Provide the (X, Y) coordinate of the cell's center where the given text is located.  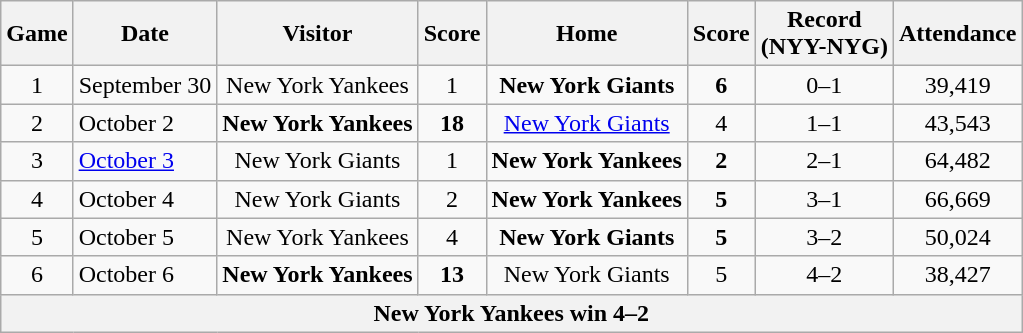
64,482 (957, 161)
50,024 (957, 237)
October 4 (145, 199)
New York Yankees win 4–2 (512, 313)
2–1 (824, 161)
Visitor (318, 34)
43,543 (957, 123)
13 (452, 275)
September 30 (145, 85)
October 6 (145, 275)
3–2 (824, 237)
Home (586, 34)
1–1 (824, 123)
Game (37, 34)
39,419 (957, 85)
0–1 (824, 85)
October 5 (145, 237)
4–2 (824, 275)
66,669 (957, 199)
Date (145, 34)
3 (37, 161)
Record(NYY-NYG) (824, 34)
Attendance (957, 34)
October 2 (145, 123)
38,427 (957, 275)
18 (452, 123)
3–1 (824, 199)
October 3 (145, 161)
